Pinpoint the cell where the given text exists, returning its [X, Y] midpoint coordinate. 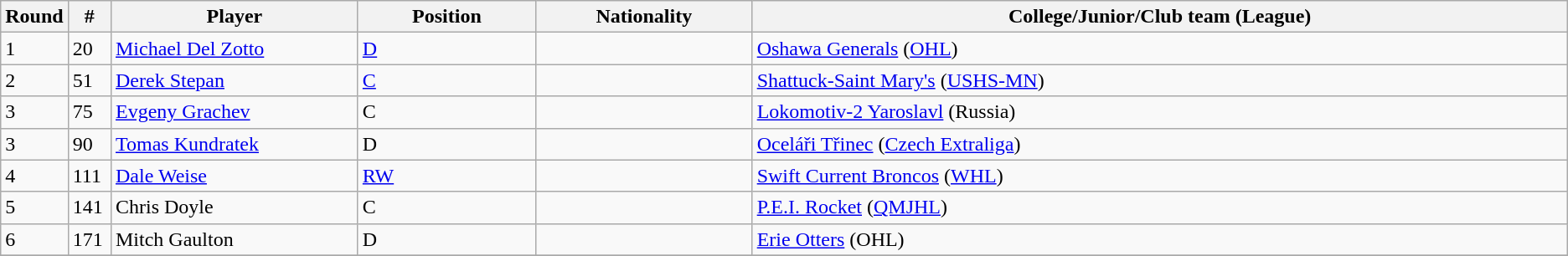
Derek Stepan [235, 80]
Shattuck-Saint Mary's (USHS-MN) [1159, 80]
Dale Weise [235, 176]
1 [34, 49]
5 [34, 207]
90 [89, 144]
Oceláři Třinec (Czech Extraliga) [1159, 144]
111 [89, 176]
141 [89, 207]
RW [446, 176]
P.E.I. Rocket (QMJHL) [1159, 207]
2 [34, 80]
6 [34, 239]
# [89, 17]
Mitch Gaulton [235, 239]
Round [34, 17]
20 [89, 49]
Evgeny Grachev [235, 112]
Nationality [645, 17]
Position [446, 17]
51 [89, 80]
Michael Del Zotto [235, 49]
Player [235, 17]
4 [34, 176]
Swift Current Broncos (WHL) [1159, 176]
Tomas Kundratek [235, 144]
Erie Otters (OHL) [1159, 239]
College/Junior/Club team (League) [1159, 17]
Chris Doyle [235, 207]
75 [89, 112]
171 [89, 239]
Oshawa Generals (OHL) [1159, 49]
Lokomotiv-2 Yaroslavl (Russia) [1159, 112]
